Locate the cell with the specified text and output its [X, Y] center coordinate. 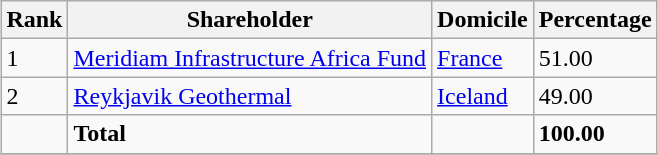
Total [250, 134]
Iceland [483, 96]
Meridiam Infrastructure Africa Fund [250, 58]
51.00 [595, 58]
100.00 [595, 134]
Reykjavik Geothermal [250, 96]
Shareholder [250, 20]
Percentage [595, 20]
1 [34, 58]
France [483, 58]
Rank [34, 20]
2 [34, 96]
49.00 [595, 96]
Domicile [483, 20]
